Identify which cell holds the provided text, then report its [X, Y] central coordinate. 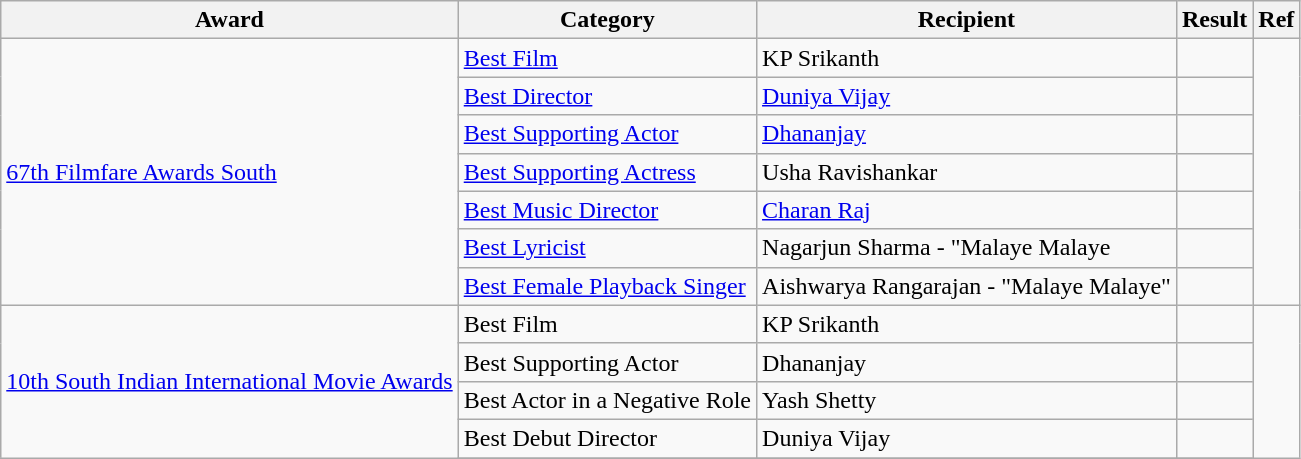
Ref [1276, 20]
Best Director [607, 96]
Nagarjun Sharma - "Malaye Malaye [967, 248]
Best Female Playback Singer [607, 286]
Charan Raj [967, 210]
Usha Ravishankar [967, 172]
10th South Indian International Movie Awards [230, 381]
Best Lyricist [607, 248]
Result [1214, 20]
Yash Shetty [967, 400]
Best Supporting Actress [607, 172]
67th Filmfare Awards South [230, 172]
Award [230, 20]
Recipient [967, 20]
Best Actor in a Negative Role [607, 400]
Best Music Director [607, 210]
Best Debut Director [607, 438]
Aishwarya Rangarajan - "Malaye Malaye" [967, 286]
Category [607, 20]
